From the cell containing the given text, extract its center point as [X, Y] coordinate. 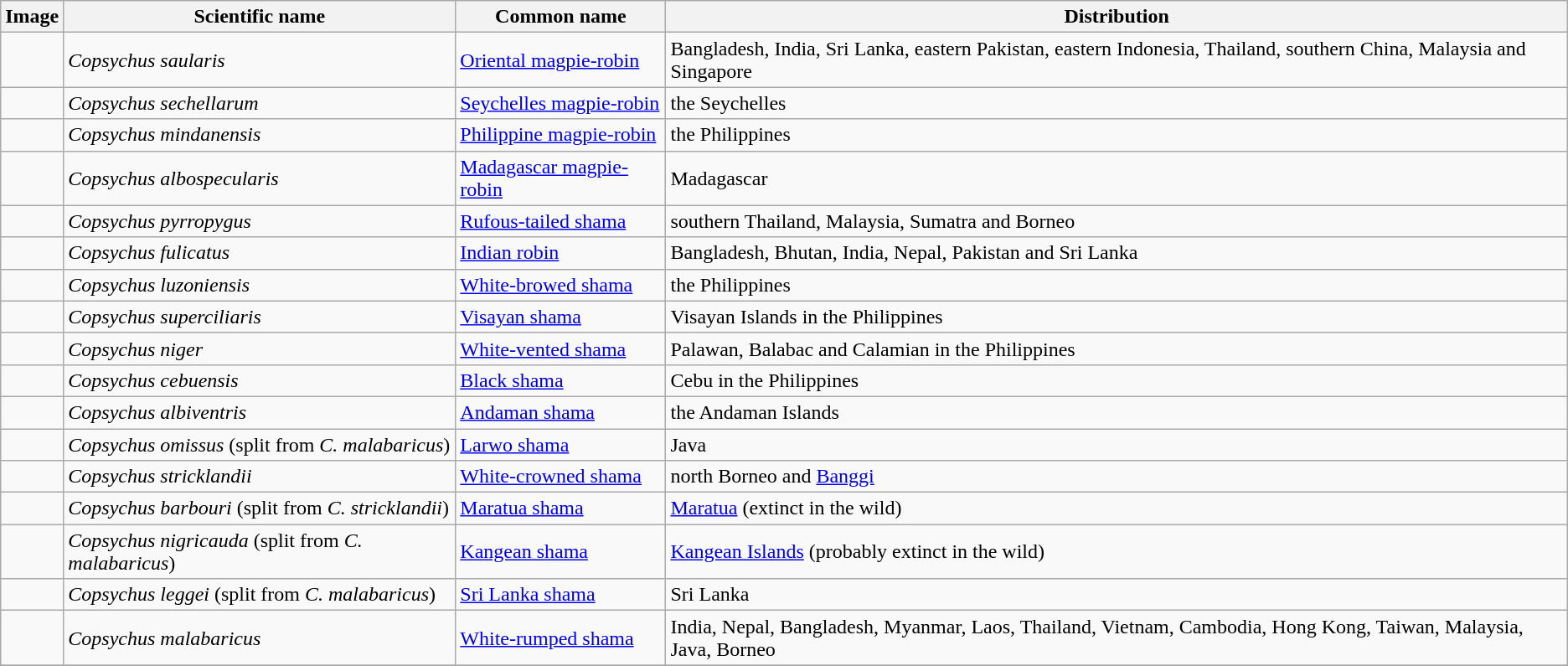
Visayan shama [561, 317]
Black shama [561, 380]
Copsychus luzoniensis [260, 285]
White-crowned shama [561, 477]
the Andaman Islands [1117, 412]
Copsychus omissus (split from C. malabaricus) [260, 445]
White-browed shama [561, 285]
Copsychus albospecularis [260, 178]
Maratua shama [561, 509]
Maratua (extinct in the wild) [1117, 509]
Copsychus saularis [260, 60]
Copsychus albiventris [260, 412]
White-rumped shama [561, 638]
Copsychus malabaricus [260, 638]
Copsychus stricklandii [260, 477]
Madagascar [1117, 178]
Rufous-tailed shama [561, 221]
Palawan, Balabac and Calamian in the Philippines [1117, 348]
Larwo shama [561, 445]
Copsychus sechellarum [260, 103]
Java [1117, 445]
Copsychus niger [260, 348]
Kangean Islands (probably extinct in the wild) [1117, 551]
Copsychus nigricauda (split from C. malabaricus) [260, 551]
Sri Lanka [1117, 595]
Scientific name [260, 17]
Copsychus fulicatus [260, 253]
Seychelles magpie-robin [561, 103]
Image [32, 17]
Madagascar magpie-robin [561, 178]
Indian robin [561, 253]
Oriental magpie-robin [561, 60]
southern Thailand, Malaysia, Sumatra and Borneo [1117, 221]
Cebu in the Philippines [1117, 380]
north Borneo and Banggi [1117, 477]
Distribution [1117, 17]
Common name [561, 17]
the Seychelles [1117, 103]
Andaman shama [561, 412]
Copsychus barbouri (split from C. stricklandii) [260, 509]
Copsychus leggei (split from C. malabaricus) [260, 595]
Bangladesh, India, Sri Lanka, eastern Pakistan, eastern Indonesia, Thailand, southern China, Malaysia and Singapore [1117, 60]
Bangladesh, Bhutan, India, Nepal, Pakistan and Sri Lanka [1117, 253]
Sri Lanka shama [561, 595]
White-vented shama [561, 348]
Copsychus superciliaris [260, 317]
Kangean shama [561, 551]
Copsychus pyrropygus [260, 221]
India, Nepal, Bangladesh, Myanmar, Laos, Thailand, Vietnam, Cambodia, Hong Kong, Taiwan, Malaysia, Java, Borneo [1117, 638]
Visayan Islands in the Philippines [1117, 317]
Copsychus mindanensis [260, 135]
Philippine magpie-robin [561, 135]
Copsychus cebuensis [260, 380]
